Scan for the cell matching the given text and deliver its [X, Y] coordinate at center. 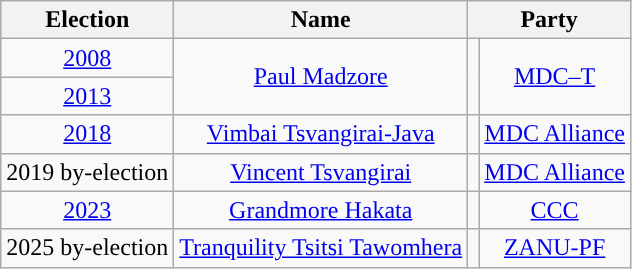
Tranquility Tsitsi Tawomhera [321, 248]
ZANU-PF [555, 248]
CCC [555, 210]
MDC–T [555, 77]
2018 [88, 134]
Grandmore Hakata [321, 210]
Vimbai Tsvangirai-Java [321, 134]
Name [321, 20]
Party [550, 20]
2013 [88, 96]
2019 by-election [88, 172]
Paul Madzore [321, 77]
2008 [88, 58]
2025 by-election [88, 248]
2023 [88, 210]
Election [88, 20]
Vincent Tsvangirai [321, 172]
